For the text-containing cell, return its midpoint in (X, Y) coordinate format. 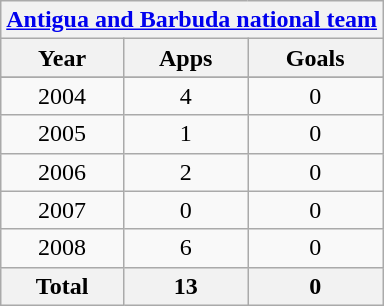
Apps (185, 58)
2004 (62, 96)
2006 (62, 172)
Antigua and Barbuda national team (192, 20)
Year (62, 58)
Goals (316, 58)
2008 (62, 248)
2005 (62, 134)
1 (185, 134)
2 (185, 172)
Total (62, 286)
4 (185, 96)
6 (185, 248)
2007 (62, 210)
13 (185, 286)
